Output the [X, Y] coordinate of the center of the cell containing the given text.  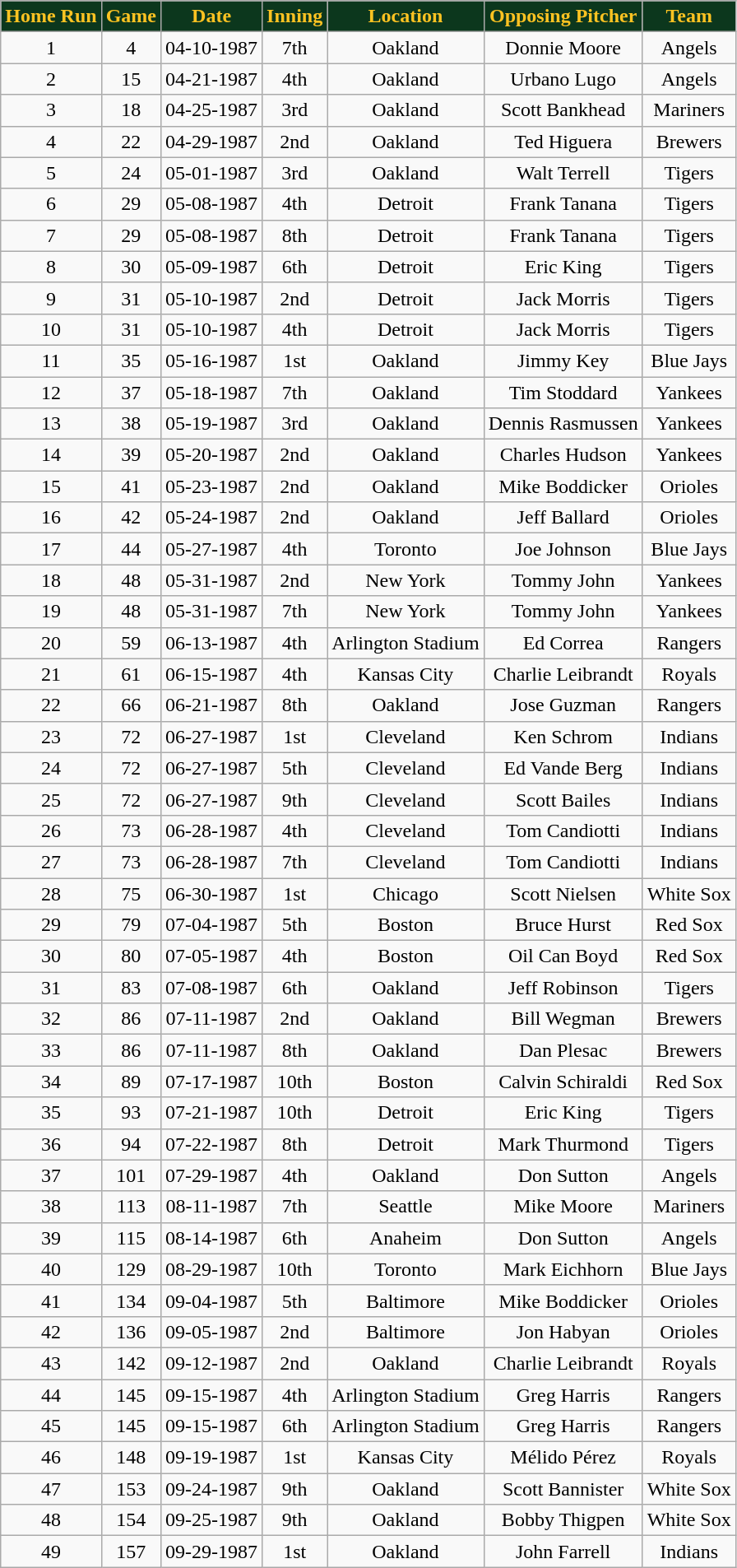
20 [51, 643]
Team [689, 16]
Inning [294, 16]
05-01-1987 [212, 173]
154 [131, 1520]
09-29-1987 [212, 1552]
Mark Eichhorn [563, 1269]
Bill Wegman [563, 1019]
23 [51, 737]
Walt Terrell [563, 173]
Bruce Hurst [563, 925]
Mélido Pérez [563, 1458]
7 [51, 235]
Chicago [406, 893]
09-04-1987 [212, 1300]
36 [51, 1144]
06-21-1987 [212, 705]
Date [212, 16]
153 [131, 1489]
Game [131, 16]
6 [51, 204]
05-23-1987 [212, 486]
05-09-1987 [212, 267]
06-15-1987 [212, 674]
Scott Bailes [563, 799]
93 [131, 1113]
Tim Stoddard [563, 393]
33 [51, 1050]
Ed Vande Berg [563, 768]
04-21-1987 [212, 79]
26 [51, 831]
13 [51, 424]
25 [51, 799]
07-05-1987 [212, 956]
05-16-1987 [212, 361]
Location [406, 16]
Dan Plesac [563, 1050]
Calvin Schiraldi [563, 1082]
09-25-1987 [212, 1520]
40 [51, 1269]
09-12-1987 [212, 1363]
5 [51, 173]
129 [131, 1269]
10 [51, 329]
07-21-1987 [212, 1113]
07-04-1987 [212, 925]
07-29-1987 [212, 1175]
05-27-1987 [212, 549]
Oil Can Boyd [563, 956]
Mike Moore [563, 1207]
05-19-1987 [212, 424]
101 [131, 1175]
21 [51, 674]
12 [51, 393]
Donnie Moore [563, 48]
Mark Thurmond [563, 1144]
09-19-1987 [212, 1458]
66 [131, 705]
Jeff Ballard [563, 518]
43 [51, 1363]
113 [131, 1207]
8 [51, 267]
Ken Schrom [563, 737]
06-13-1987 [212, 643]
89 [131, 1082]
08-11-1987 [212, 1207]
Charles Hudson [563, 455]
05-18-1987 [212, 393]
09-05-1987 [212, 1332]
79 [131, 925]
Scott Bankhead [563, 110]
Jimmy Key [563, 361]
Opposing Pitcher [563, 16]
Urbano Lugo [563, 79]
46 [51, 1458]
John Farrell [563, 1552]
148 [131, 1458]
Dennis Rasmussen [563, 424]
115 [131, 1238]
04-29-1987 [212, 142]
157 [131, 1552]
Seattle [406, 1207]
3 [51, 110]
Joe Johnson [563, 549]
Scott Nielsen [563, 893]
32 [51, 1019]
Jon Habyan [563, 1332]
07-22-1987 [212, 1144]
19 [51, 612]
1 [51, 48]
47 [51, 1489]
16 [51, 518]
49 [51, 1552]
14 [51, 455]
94 [131, 1144]
134 [131, 1300]
27 [51, 862]
08-29-1987 [212, 1269]
Home Run [51, 16]
17 [51, 549]
04-10-1987 [212, 48]
59 [131, 643]
142 [131, 1363]
05-20-1987 [212, 455]
09-24-1987 [212, 1489]
Bobby Thigpen [563, 1520]
45 [51, 1426]
07-08-1987 [212, 988]
61 [131, 674]
Jeff Robinson [563, 988]
34 [51, 1082]
06-30-1987 [212, 893]
83 [131, 988]
Anaheim [406, 1238]
07-17-1987 [212, 1082]
136 [131, 1332]
11 [51, 361]
Ed Correa [563, 643]
2 [51, 79]
Ted Higuera [563, 142]
28 [51, 893]
Jose Guzman [563, 705]
80 [131, 956]
Scott Bannister [563, 1489]
75 [131, 893]
04-25-1987 [212, 110]
9 [51, 298]
05-24-1987 [212, 518]
08-14-1987 [212, 1238]
